Extract the [x, y] coordinate from the center of the cell holding the provided text.  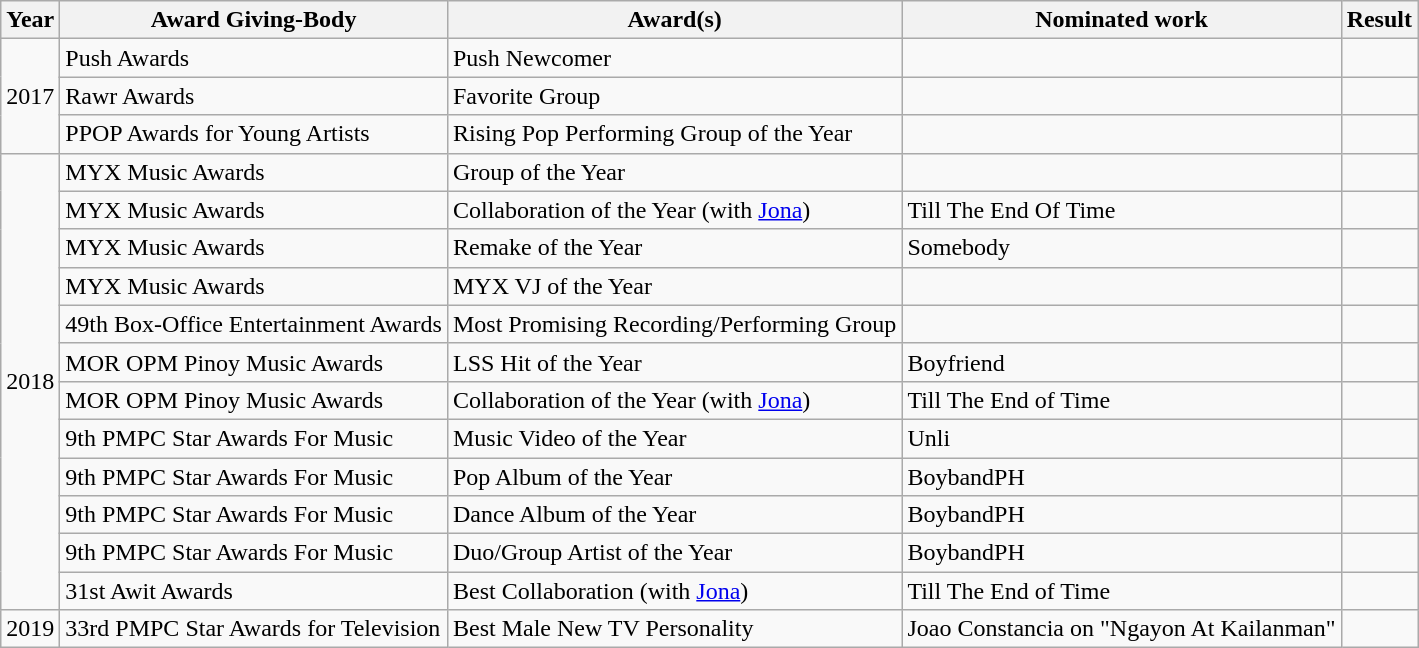
LSS Hit of the Year [674, 362]
Award(s) [674, 20]
Till The End Of Time [1122, 210]
Year [30, 20]
Rawr Awards [254, 96]
Pop Album of the Year [674, 477]
MYX VJ of the Year [674, 286]
Music Video of the Year [674, 438]
Best Collaboration (with Jona) [674, 591]
Rising Pop Performing Group of the Year [674, 134]
Somebody [1122, 248]
Duo/Group Artist of the Year [674, 553]
33rd PMPC Star Awards for Television [254, 629]
Favorite Group [674, 96]
Boyfriend [1122, 362]
Award Giving-Body [254, 20]
Joao Constancia on "Ngayon At Kailanman" [1122, 629]
Remake of the Year [674, 248]
Nominated work [1122, 20]
2018 [30, 382]
Push Awards [254, 58]
31st Awit Awards [254, 591]
PPOP Awards for Young Artists [254, 134]
2019 [30, 629]
Most Promising Recording/Performing Group [674, 324]
Push Newcomer [674, 58]
Unli [1122, 438]
Result [1379, 20]
Best Male New TV Personality [674, 629]
49th Box-Office Entertainment Awards [254, 324]
Dance Album of the Year [674, 515]
2017 [30, 96]
Group of the Year [674, 172]
